Extract the [X, Y] coordinate from the center of the cell holding the provided text.  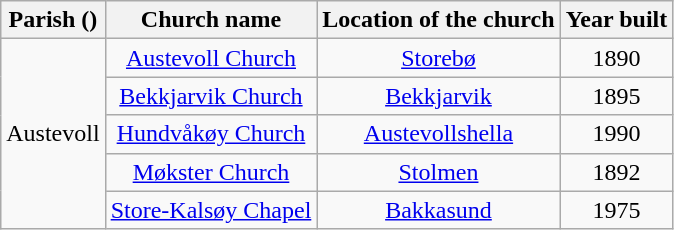
Parish () [53, 20]
Bakkasund [438, 210]
Stolmen [438, 172]
1895 [616, 96]
Hundvåkøy Church [211, 134]
Location of the church [438, 20]
Church name [211, 20]
1990 [616, 134]
Store-Kalsøy Chapel [211, 210]
1892 [616, 172]
Austevoll Church [211, 58]
Bekkjarvik Church [211, 96]
1890 [616, 58]
1975 [616, 210]
Møkster Church [211, 172]
Year built [616, 20]
Storebø [438, 58]
Bekkjarvik [438, 96]
Austevollshella [438, 134]
Austevoll [53, 134]
